Determine the (X, Y) coordinate at the center of the cell enclosing the given text.  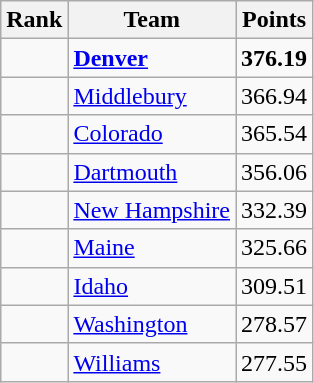
356.06 (274, 172)
Maine (152, 248)
376.19 (274, 58)
Williams (152, 362)
309.51 (274, 286)
Washington (152, 324)
Points (274, 20)
Idaho (152, 286)
325.66 (274, 248)
Dartmouth (152, 172)
Middlebury (152, 96)
332.39 (274, 210)
Rank (34, 20)
277.55 (274, 362)
Colorado (152, 134)
278.57 (274, 324)
Team (152, 20)
Denver (152, 58)
366.94 (274, 96)
365.54 (274, 134)
New Hampshire (152, 210)
